Search for the cell housing the specified text and yield its [x, y] center coordinate. 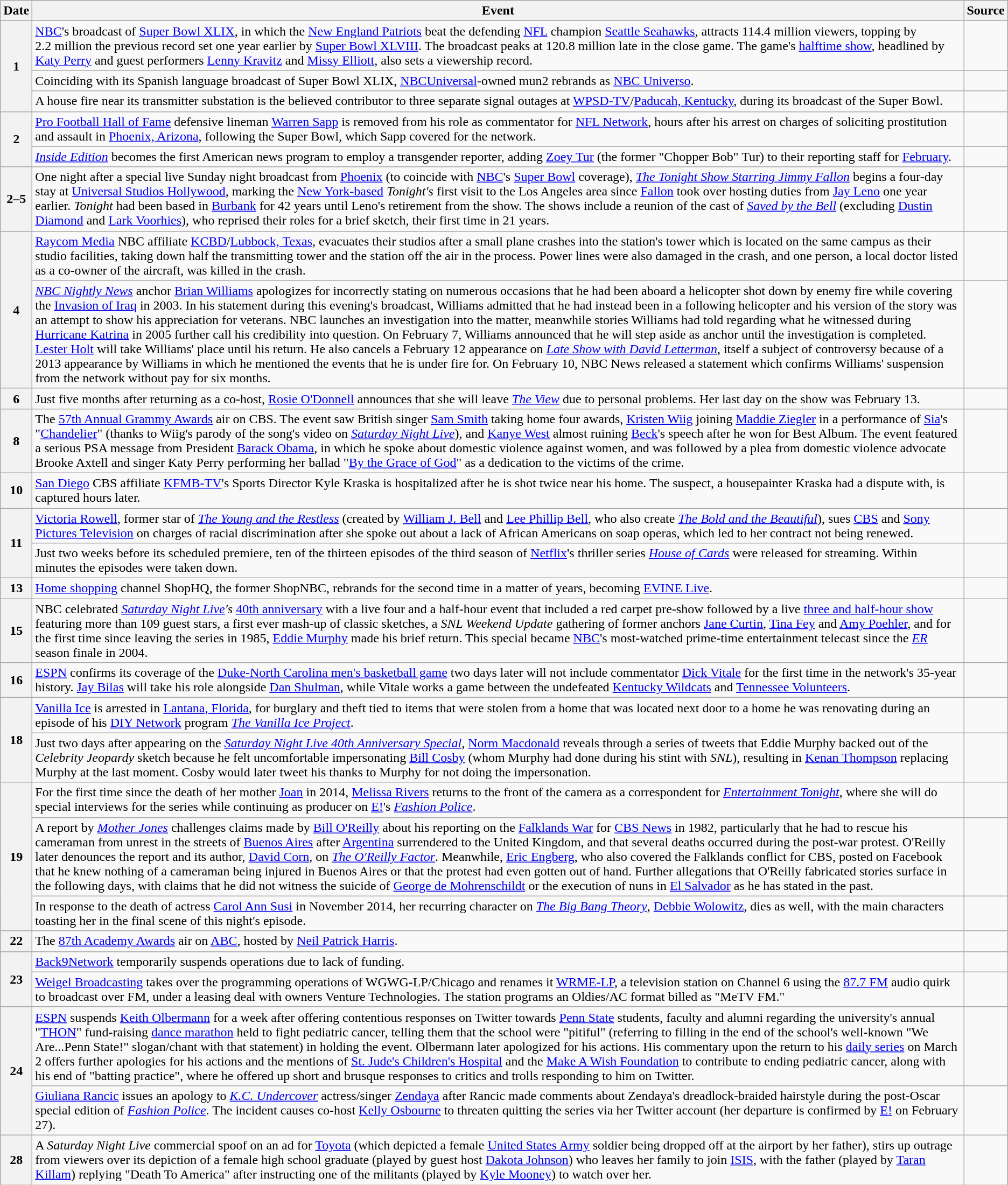
Date [16, 11]
28 [16, 1160]
Coinciding with its Spanish language broadcast of Super Bowl XLIX, NBCUniversal-owned mun2 rebrands as NBC Universo. [498, 81]
1 [16, 66]
23 [16, 979]
22 [16, 941]
18 [16, 740]
4 [16, 310]
24 [16, 1071]
10 [16, 490]
15 [16, 631]
Home shopping channel ShopHQ, the former ShopNBC, rebrands for the second time in a matter of years, becoming EVINE Live. [498, 588]
19 [16, 857]
Event [498, 11]
2 [16, 139]
Back9Network temporarily suspends operations due to lack of funding. [498, 962]
Source [985, 11]
11 [16, 543]
2–5 [16, 199]
8 [16, 440]
16 [16, 681]
The 87th Academy Awards air on ABC, hosted by Neil Patrick Harris. [498, 941]
6 [16, 398]
13 [16, 588]
